Extract the (x, y) coordinate from the center of the cell holding the provided text.  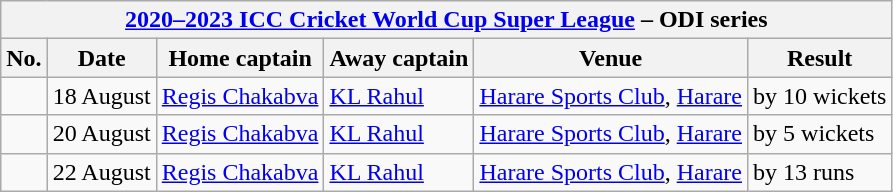
2020–2023 ICC Cricket World Cup Super League – ODI series (446, 20)
by 10 wickets (820, 96)
by 5 wickets (820, 134)
Result (820, 58)
No. (24, 58)
18 August (102, 96)
Away captain (399, 58)
20 August (102, 134)
Home captain (240, 58)
by 13 runs (820, 172)
Venue (611, 58)
Date (102, 58)
22 August (102, 172)
